Capture the cell that displays the provided text and extract its [X, Y] central coordinate. 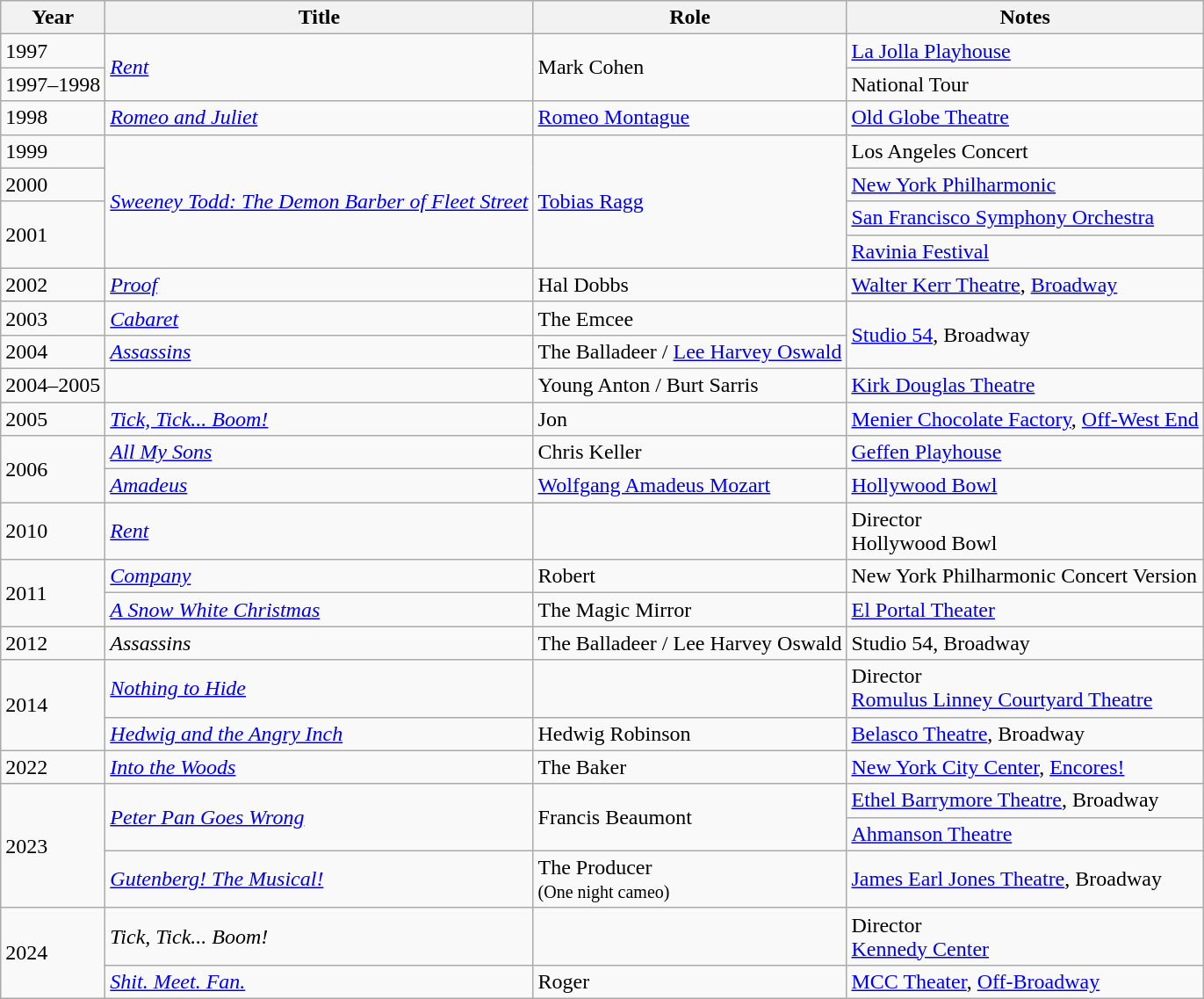
New York Philharmonic Concert Version [1025, 576]
MCC Theater, Off-Broadway [1025, 981]
James Earl Jones Theatre, Broadway [1025, 879]
1998 [53, 118]
National Tour [1025, 84]
Old Globe Theatre [1025, 118]
2010 [53, 531]
Tobias Ragg [690, 201]
Roger [690, 981]
Year [53, 18]
Walter Kerr Theatre, Broadway [1025, 285]
2003 [53, 318]
Hedwig and the Angry Inch [320, 734]
2014 [53, 705]
2023 [53, 845]
Amadeus [320, 486]
2000 [53, 185]
Chris Keller [690, 452]
The Producer (One night cameo) [690, 879]
The Baker [690, 767]
2006 [53, 469]
Mark Cohen [690, 68]
2005 [53, 419]
Jon [690, 419]
2024 [53, 952]
DirectorRomulus Linney Courtyard Theatre [1025, 689]
Shit. Meet. Fan. [320, 981]
A Snow White Christmas [320, 610]
2004–2005 [53, 385]
Wolfgang Amadeus Mozart [690, 486]
The Magic Mirror [690, 610]
Peter Pan Goes Wrong [320, 817]
Young Anton / Burt Sarris [690, 385]
Hal Dobbs [690, 285]
Ethel Barrymore Theatre, Broadway [1025, 800]
Geffen Playhouse [1025, 452]
2011 [53, 593]
Cabaret [320, 318]
Belasco Theatre, Broadway [1025, 734]
Romeo Montague [690, 118]
Romeo and Juliet [320, 118]
2001 [53, 235]
Kirk Douglas Theatre [1025, 385]
1999 [53, 151]
Gutenberg! The Musical! [320, 879]
DirectorHollywood Bowl [1025, 531]
DirectorKennedy Center [1025, 937]
2002 [53, 285]
Hollywood Bowl [1025, 486]
El Portal Theater [1025, 610]
1997 [53, 51]
Ahmanson Theatre [1025, 834]
Hedwig Robinson [690, 734]
Into the Woods [320, 767]
1997–1998 [53, 84]
La Jolla Playhouse [1025, 51]
2004 [53, 351]
2012 [53, 643]
Ravinia Festival [1025, 251]
2022 [53, 767]
Role [690, 18]
Nothing to Hide [320, 689]
New York Philharmonic [1025, 185]
The Emcee [690, 318]
Company [320, 576]
Robert [690, 576]
New York City Center, Encores! [1025, 767]
Francis Beaumont [690, 817]
Title [320, 18]
Los Angeles Concert [1025, 151]
Notes [1025, 18]
Proof [320, 285]
San Francisco Symphony Orchestra [1025, 218]
Menier Chocolate Factory, Off-West End [1025, 419]
All My Sons [320, 452]
Sweeney Todd: The Demon Barber of Fleet Street [320, 201]
